Capture the cell that displays the provided text and extract its [X, Y] central coordinate. 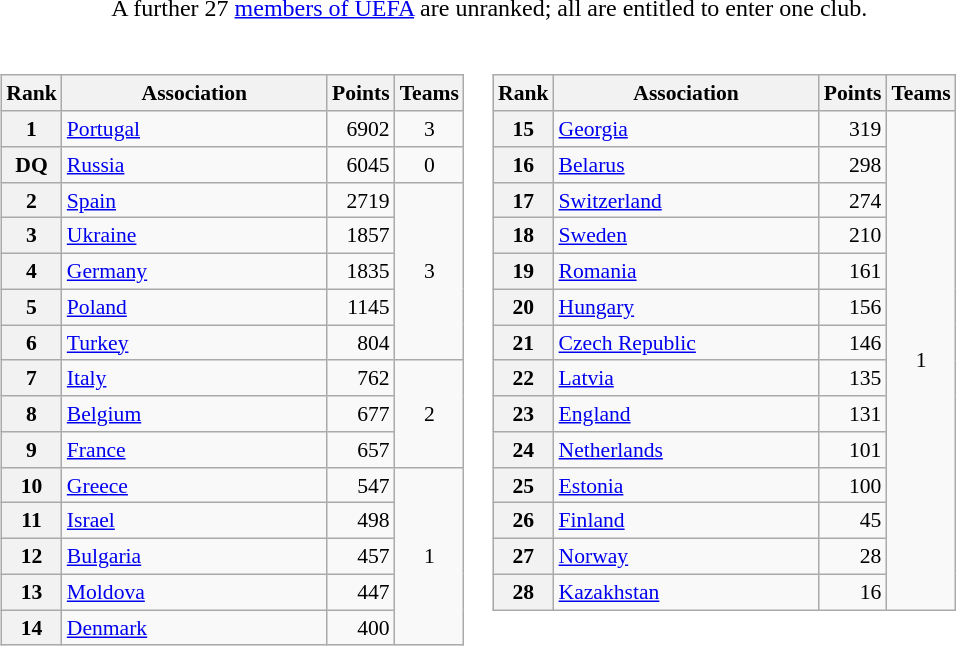
101 [853, 450]
319 [853, 129]
Latvia [686, 378]
Poland [194, 307]
21 [524, 343]
Switzerland [686, 200]
5 [32, 307]
100 [853, 485]
15 [524, 129]
Germany [194, 271]
France [194, 450]
20 [524, 307]
0 [430, 165]
498 [361, 521]
11 [32, 521]
135 [853, 378]
Ukraine [194, 236]
Bulgaria [194, 556]
146 [853, 343]
762 [361, 378]
4 [32, 271]
Georgia [686, 129]
45 [853, 521]
547 [361, 485]
10 [32, 485]
9 [32, 450]
12 [32, 556]
Russia [194, 165]
6 [32, 343]
457 [361, 556]
Israel [194, 521]
19 [524, 271]
298 [853, 165]
DQ [32, 165]
Belgium [194, 414]
447 [361, 592]
26 [524, 521]
Czech Republic [686, 343]
2719 [361, 200]
131 [853, 414]
Norway [686, 556]
8 [32, 414]
7 [32, 378]
Kazakhstan [686, 592]
24 [524, 450]
274 [853, 200]
Moldova [194, 592]
Italy [194, 378]
17 [524, 200]
400 [361, 628]
Turkey [194, 343]
677 [361, 414]
161 [853, 271]
Romania [686, 271]
13 [32, 592]
25 [524, 485]
Estonia [686, 485]
6045 [361, 165]
Finland [686, 521]
1835 [361, 271]
England [686, 414]
804 [361, 343]
Portugal [194, 129]
1857 [361, 236]
Netherlands [686, 450]
18 [524, 236]
156 [853, 307]
27 [524, 556]
Hungary [686, 307]
657 [361, 450]
14 [32, 628]
Spain [194, 200]
Sweden [686, 236]
22 [524, 378]
1145 [361, 307]
Greece [194, 485]
6902 [361, 129]
23 [524, 414]
Denmark [194, 628]
Belarus [686, 165]
210 [853, 236]
